Search for the cell housing the specified text and yield its (X, Y) center coordinate. 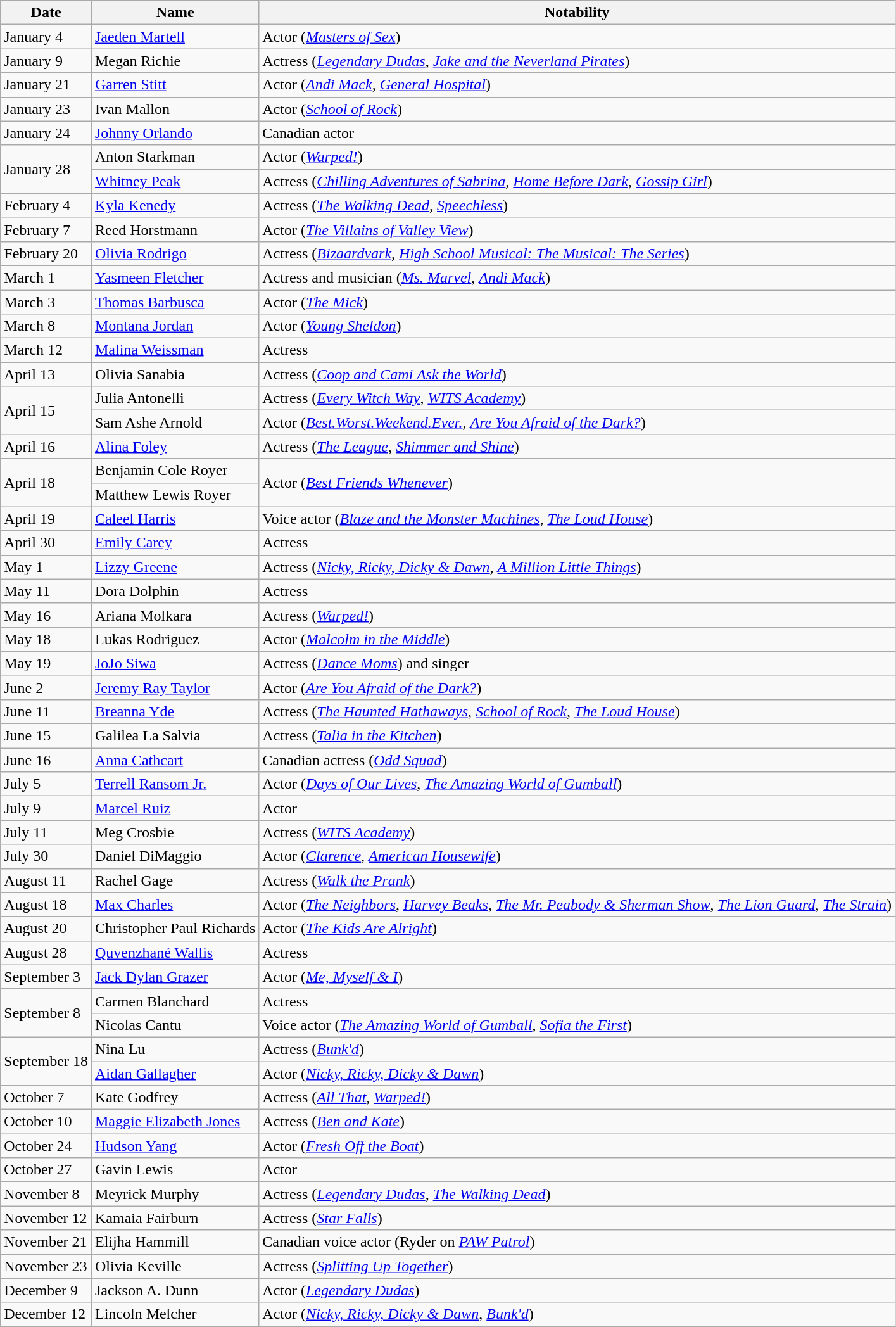
August 28 (46, 953)
October 7 (46, 1098)
September 3 (46, 977)
July 9 (46, 808)
November 21 (46, 1242)
Jackson A. Dunn (175, 1290)
Meyrick Murphy (175, 1194)
April 19 (46, 519)
Julia Antonelli (175, 398)
Montana Jordan (175, 326)
Actor (Nicky, Ricky, Dicky & Dawn, Bunk'd) (577, 1314)
Name (175, 13)
Carmen Blanchard (175, 1001)
Actor (Malcolm in the Middle) (577, 639)
January 4 (46, 37)
Canadian actress (Odd Squad) (577, 760)
Actress (Ben and Kate) (577, 1122)
April 15 (46, 410)
Actor (Fresh Off the Boat) (577, 1146)
Actor (Legendary Dudas) (577, 1290)
Actress and musician (Ms. Marvel, Andi Mack) (577, 277)
Maggie Elizabeth Jones (175, 1122)
Quvenzhané Wallis (175, 953)
Lincoln Melcher (175, 1314)
February 20 (46, 253)
Actress (Nicky, Ricky, Dicky & Dawn, A Million Little Things) (577, 567)
Whitney Peak (175, 181)
Actress (Walk the Prank) (577, 880)
Max Charles (175, 905)
Voice actor (Blaze and the Monster Machines, The Loud House) (577, 519)
Alina Foley (175, 447)
Matthew Lewis Royer (175, 495)
Actor (Best Friends Whenever) (577, 483)
March 8 (46, 326)
Actor (School of Rock) (577, 109)
June 11 (46, 712)
Jack Dylan Grazer (175, 977)
May 16 (46, 615)
Megan Richie (175, 61)
May 19 (46, 663)
Yasmeen Fletcher (175, 277)
October 24 (46, 1146)
Actress (Every Witch Way, WITS Academy) (577, 398)
Actor (The Mick) (577, 302)
June 2 (46, 687)
Kyla Kenedy (175, 205)
Garren Stitt (175, 85)
January 28 (46, 169)
November 12 (46, 1218)
Lukas Rodriguez (175, 639)
Actor (The Kids Are Alright) (577, 929)
Actress (Chilling Adventures of Sabrina, Home Before Dark, Gossip Girl) (577, 181)
Gavin Lewis (175, 1170)
Date (46, 13)
September 8 (46, 1013)
JoJo Siwa (175, 663)
Actress (Warped!) (577, 615)
Kamaia Fairburn (175, 1218)
Actor (The Neighbors, Harvey Beaks, The Mr. Peabody & Sherman Show, The Lion Guard, The Strain) (577, 905)
March 3 (46, 302)
Kate Godfrey (175, 1098)
January 24 (46, 133)
August 11 (46, 880)
December 12 (46, 1314)
Sam Ashe Arnold (175, 422)
Actor (Warped!) (577, 157)
March 1 (46, 277)
July 30 (46, 856)
Johnny Orlando (175, 133)
Actress (The Haunted Hathaways, School of Rock, The Loud House) (577, 712)
Reed Horstmann (175, 229)
Actress (WITS Academy) (577, 832)
Benjamin Cole Royer (175, 471)
Ariana Molkara (175, 615)
April 13 (46, 374)
Actress (Talia in the Kitchen) (577, 736)
Actress (The League, Shimmer and Shine) (577, 447)
Aidan Gallagher (175, 1074)
Hudson Yang (175, 1146)
January 21 (46, 85)
June 16 (46, 760)
Jaeden Martell (175, 37)
May 18 (46, 639)
October 10 (46, 1122)
January 9 (46, 61)
April 16 (46, 447)
Actress (The Walking Dead, Speechless) (577, 205)
Thomas Barbusca (175, 302)
Malina Weissman (175, 350)
Actor (Are You Afraid of the Dark?) (577, 687)
Actress (Legendary Dudas, Jake and the Neverland Pirates) (577, 61)
Lizzy Greene (175, 567)
August 18 (46, 905)
Actress (Bunk'd) (577, 1049)
Galilea La Salvia (175, 736)
Emily Carey (175, 543)
Olivia Sanabia (175, 374)
Marcel Ruiz (175, 808)
Actor (Me, Myself & I) (577, 977)
Notability (577, 13)
Meg Crosbie (175, 832)
May 11 (46, 591)
Christopher Paul Richards (175, 929)
February 4 (46, 205)
Actress (Coop and Cami Ask the World) (577, 374)
May 1 (46, 567)
Olivia Keville (175, 1266)
Nina Lu (175, 1049)
Actor (Clarence, American Housewife) (577, 856)
Canadian actor (577, 133)
Olivia Rodrigo (175, 253)
Actor (Young Sheldon) (577, 326)
Breanna Yde (175, 712)
December 9 (46, 1290)
Actress (Bizaardvark, High School Musical: The Musical: The Series) (577, 253)
Actress (Dance Moms) and singer (577, 663)
Voice actor (The Amazing World of Gumball, Sofia the First) (577, 1025)
July 5 (46, 784)
November 8 (46, 1194)
Actor (Nicky, Ricky, Dicky & Dawn) (577, 1074)
Anna Cathcart (175, 760)
Jeremy Ray Taylor (175, 687)
February 7 (46, 229)
Dora Dolphin (175, 591)
Nicolas Cantu (175, 1025)
April 30 (46, 543)
Actress (Star Falls) (577, 1218)
Actress (Legendary Dudas, The Walking Dead) (577, 1194)
Actor (Best.Worst.Weekend.Ever., Are You Afraid of the Dark?) (577, 422)
January 23 (46, 109)
Caleel Harris (175, 519)
March 12 (46, 350)
Actor (Days of Our Lives, The Amazing World of Gumball) (577, 784)
Actor (The Villains of Valley View) (577, 229)
Elijha Hammill (175, 1242)
August 20 (46, 929)
October 27 (46, 1170)
Ivan Mallon (175, 109)
Anton Starkman (175, 157)
Terrell Ransom Jr. (175, 784)
Actor (Masters of Sex) (577, 37)
April 18 (46, 483)
July 11 (46, 832)
November 23 (46, 1266)
Actor (Andi Mack, General Hospital) (577, 85)
Canadian voice actor (Ryder on PAW Patrol) (577, 1242)
Daniel DiMaggio (175, 856)
September 18 (46, 1061)
Rachel Gage (175, 880)
Actress (Splitting Up Together) (577, 1266)
June 15 (46, 736)
Actress (All That, Warped!) (577, 1098)
